Find where the given text appears and provide that cell's center as [x, y] coordinate. 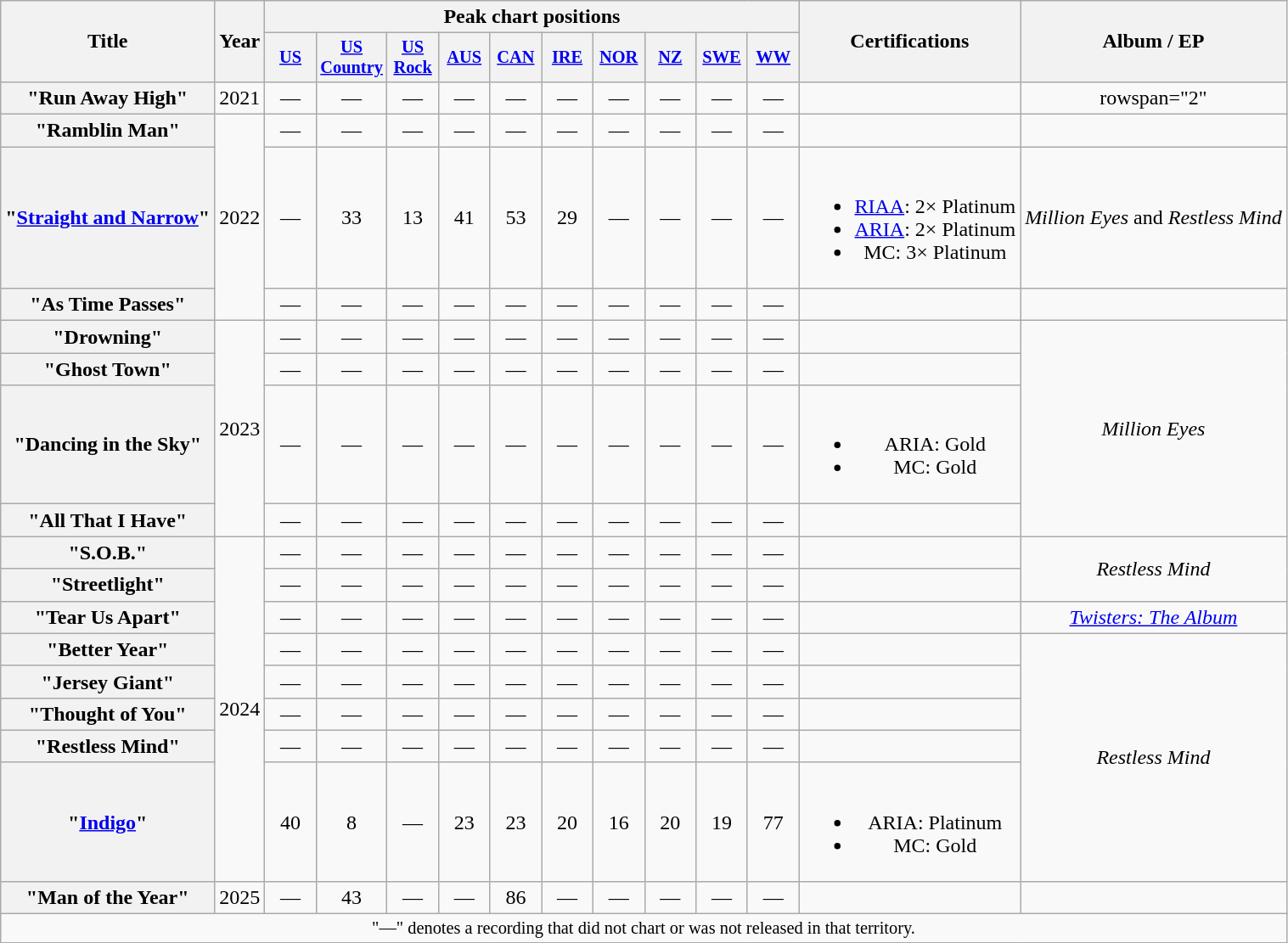
SWE [722, 58]
"—" denotes a recording that did not chart or was not released in that territory. [644, 929]
40 [290, 822]
53 [516, 217]
"Dancing in the Sky" [108, 445]
NOR [618, 58]
US [290, 58]
86 [516, 897]
"As Time Passes" [108, 305]
"Jersey Giant" [108, 682]
"Streetlight" [108, 585]
2023 [239, 429]
US Country [352, 58]
Year [239, 42]
US Rock [413, 58]
"Straight and Narrow" [108, 217]
43 [352, 897]
77 [773, 822]
Twisters: The Album [1154, 617]
2021 [239, 98]
"All That I Have" [108, 520]
AUS [464, 58]
2022 [239, 217]
"Thought of You" [108, 714]
13 [413, 217]
Million Eyes and Restless Mind [1154, 217]
ARIA: PlatinumMC: Gold [910, 822]
rowspan="2" [1154, 98]
33 [352, 217]
8 [352, 822]
"Better Year" [108, 649]
IRE [567, 58]
NZ [671, 58]
41 [464, 217]
RIAA: 2× PlatinumARIA: 2× PlatinumMC: 3× Platinum [910, 217]
"Ghost Town" [108, 369]
2025 [239, 897]
19 [722, 822]
29 [567, 217]
"Ramblin Man" [108, 131]
16 [618, 822]
CAN [516, 58]
WW [773, 58]
"S.O.B." [108, 553]
Album / EP [1154, 42]
ARIA: GoldMC: Gold [910, 445]
"Restless Mind" [108, 746]
2024 [239, 709]
"Drowning" [108, 337]
Million Eyes [1154, 429]
Title [108, 42]
Peak chart positions [532, 17]
"Run Away High" [108, 98]
Certifications [910, 42]
"Tear Us Apart" [108, 617]
"Man of the Year" [108, 897]
"Indigo" [108, 822]
